Output the (X, Y) coordinate of the center of the cell containing the given text.  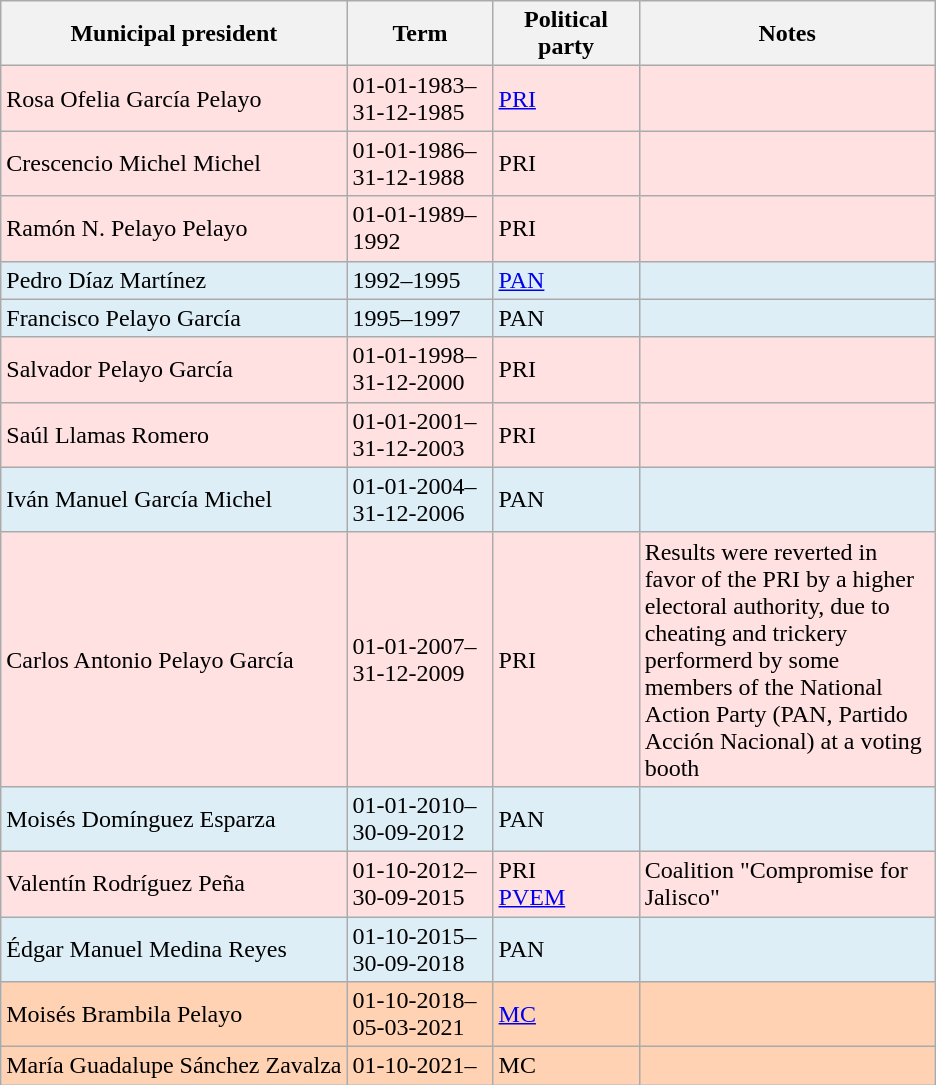
Iván Manuel García Michel (174, 500)
Carlos Antonio Pelayo García (174, 659)
01-10-2015–30-09-2018 (420, 948)
Municipal president (174, 34)
María Guadalupe Sánchez Zavalza (174, 1066)
01-10-2018–05-03-2021 (420, 1014)
PRI PVEM (566, 884)
01-10-2021– (420, 1066)
1992–1995 (420, 280)
Édgar Manuel Medina Reyes (174, 948)
Francisco Pelayo García (174, 318)
Moisés Brambila Pelayo (174, 1014)
Ramón N. Pelayo Pelayo (174, 228)
1995–1997 (420, 318)
Saúl Llamas Romero (174, 434)
Moisés Domínguez Esparza (174, 818)
Salvador Pelayo García (174, 370)
Political party (566, 34)
01-01-2001–31-12-2003 (420, 434)
Pedro Díaz Martínez (174, 280)
01-01-2007–31-12-2009 (420, 659)
Term (420, 34)
01-01-1998–31-12-2000 (420, 370)
01-01-1989–1992 (420, 228)
01-10-2012–30-09-2015 (420, 884)
Valentín Rodríguez Peña (174, 884)
01-01-1986–31-12-1988 (420, 164)
Notes (787, 34)
01-01-2010–30-09-2012 (420, 818)
01-01-1983–31-12-1985 (420, 98)
Crescencio Michel Michel (174, 164)
01-01-2004–31-12-2006 (420, 500)
Rosa Ofelia García Pelayo (174, 98)
Coalition "Compromise for Jalisco" (787, 884)
